Search for the cell housing the specified text and yield its [X, Y] center coordinate. 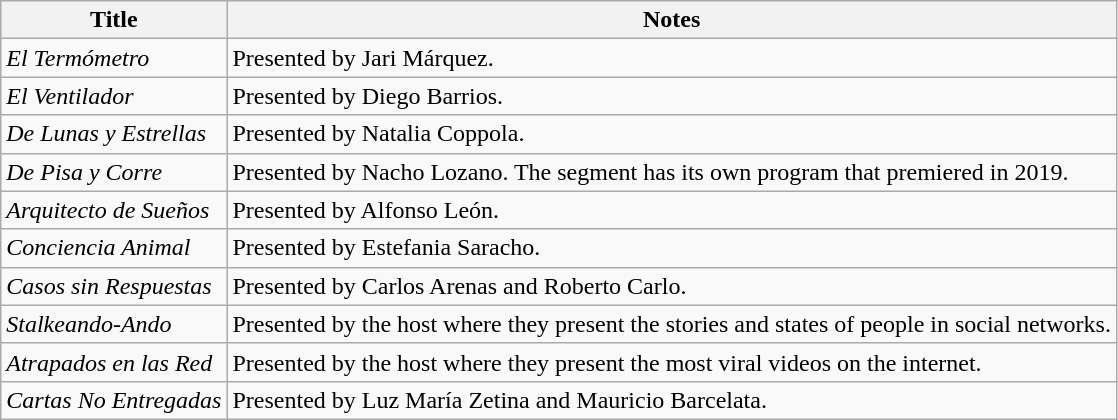
Presented by Alfonso León. [672, 210]
Presented by Natalia Coppola. [672, 134]
Presented by Diego Barrios. [672, 96]
El Ventilador [114, 96]
De Lunas y Estrellas [114, 134]
Presented by Jari Márquez. [672, 58]
Presented by Carlos Arenas and Roberto Carlo. [672, 286]
Atrapados en las Red [114, 362]
Stalkeando-Ando [114, 324]
Arquitecto de Sueños [114, 210]
Presented by Luz María Zetina and Mauricio Barcelata. [672, 400]
De Pisa y Corre [114, 172]
Title [114, 20]
El Termómetro [114, 58]
Presented by Nacho Lozano. The segment has its own program that premiered in 2019. [672, 172]
Presented by the host where they present the stories and states of people in social networks. [672, 324]
Casos sin Respuestas [114, 286]
Presented by the host where they present the most viral videos on the internet. [672, 362]
Cartas No Entregadas [114, 400]
Conciencia Animal [114, 248]
Notes [672, 20]
Presented by Estefania Saracho. [672, 248]
